Extract the (X, Y) coordinate from the center of the cell holding the provided text.  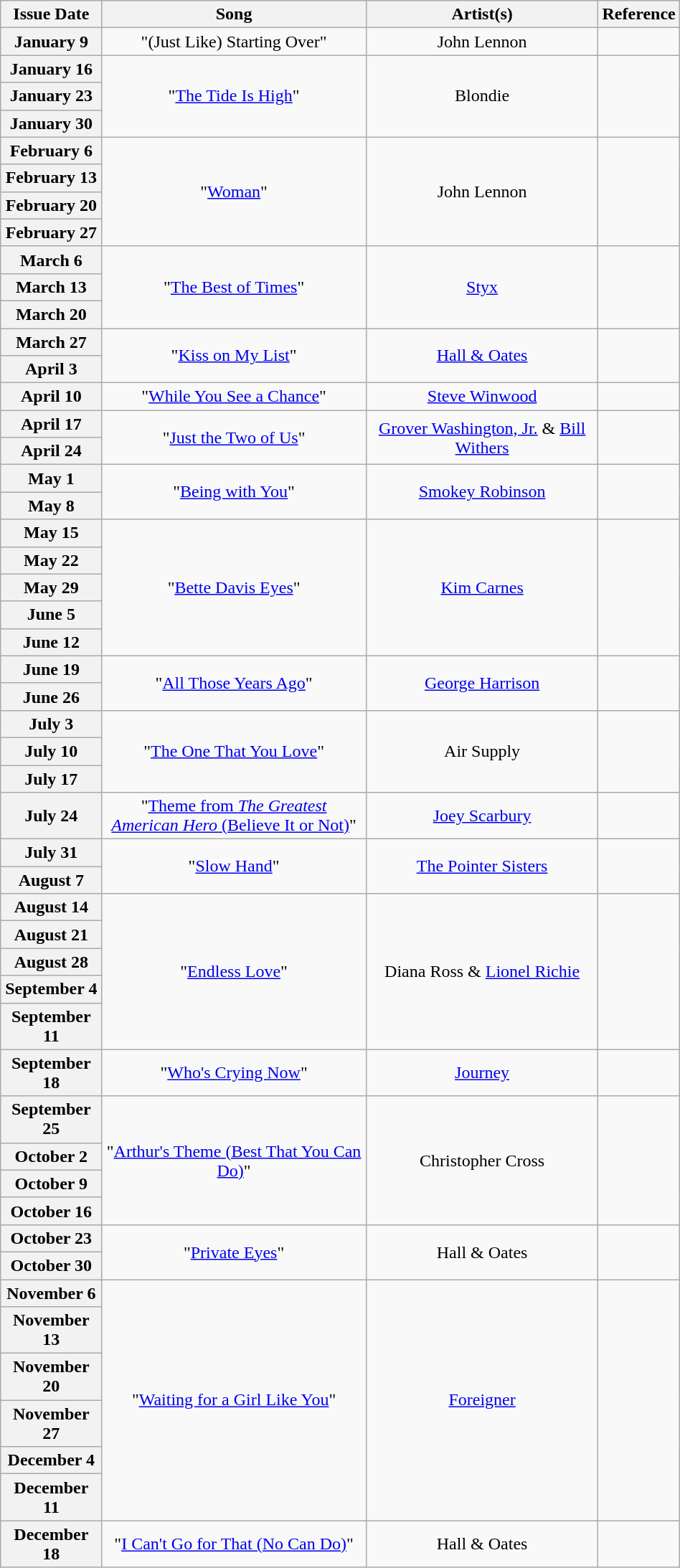
June 5 (52, 615)
Issue Date (52, 14)
August 7 (52, 880)
"Being with You" (234, 492)
Foreigner (482, 1400)
"Who's Crying Now" (234, 1073)
"The One That You Love" (234, 751)
Styx (482, 287)
September 4 (52, 989)
Reference (638, 14)
"(Just Like) Starting Over" (234, 42)
January 9 (52, 42)
July 10 (52, 751)
May 22 (52, 560)
Christopher Cross (482, 1161)
October 9 (52, 1184)
March 6 (52, 260)
March 20 (52, 314)
"Slow Hand" (234, 866)
Steve Winwood (482, 397)
September 25 (52, 1119)
May 29 (52, 587)
Smokey Robinson (482, 492)
"Arthur's Theme (Best That You Can Do)" (234, 1161)
Joey Scarbury (482, 816)
December 18 (52, 1544)
Air Supply (482, 751)
"All Those Years Ago" (234, 683)
May 15 (52, 533)
May 8 (52, 506)
"Woman" (234, 192)
January 30 (52, 123)
"I Can't Go for That (No Can Do)" (234, 1544)
"The Best of Times" (234, 287)
February 27 (52, 232)
November 20 (52, 1377)
February 20 (52, 205)
Diana Ross & Lionel Richie (482, 971)
August 28 (52, 962)
July 17 (52, 778)
Artist(s) (482, 14)
Kim Carnes (482, 587)
May 1 (52, 478)
"Theme from The Greatest American Hero (Believe It or Not)" (234, 816)
"Just the Two of Us" (234, 438)
Blondie (482, 96)
George Harrison (482, 683)
"While You See a Chance" (234, 397)
October 30 (52, 1265)
January 23 (52, 96)
February 6 (52, 151)
September 11 (52, 1026)
Grover Washington, Jr. & Bill Withers (482, 438)
April 3 (52, 369)
June 19 (52, 669)
Journey (482, 1073)
March 13 (52, 287)
October 2 (52, 1156)
July 24 (52, 816)
October 16 (52, 1211)
"Endless Love" (234, 971)
July 3 (52, 724)
"Private Eyes" (234, 1252)
March 27 (52, 342)
February 13 (52, 178)
June 12 (52, 642)
July 31 (52, 853)
April 10 (52, 397)
Song (234, 14)
January 16 (52, 69)
"The Tide Is High" (234, 96)
November 13 (52, 1330)
"Kiss on My List" (234, 356)
April 17 (52, 424)
November 27 (52, 1423)
August 14 (52, 907)
November 6 (52, 1293)
October 23 (52, 1238)
December 11 (52, 1498)
The Pointer Sisters (482, 866)
April 24 (52, 451)
August 21 (52, 935)
September 18 (52, 1073)
December 4 (52, 1460)
June 26 (52, 696)
"Waiting for a Girl Like You" (234, 1400)
"Bette Davis Eyes" (234, 587)
